Return [X, Y] of the center of cell containing provided text 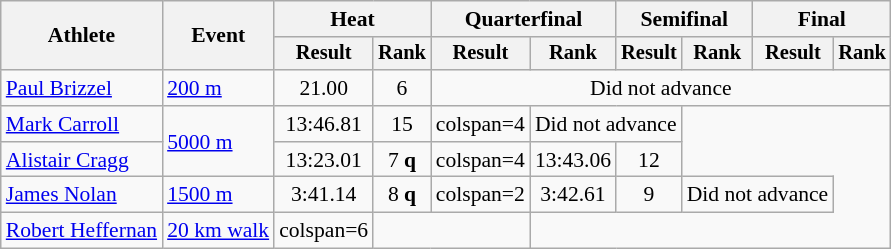
6 [402, 88]
3:41.14 [324, 195]
13:46.81 [324, 124]
9 [649, 195]
5000 m [218, 142]
20 km walk [218, 231]
8 q [402, 195]
13:43.06 [573, 160]
Semifinal [684, 19]
15 [402, 124]
James Nolan [82, 195]
Event [218, 36]
1500 m [218, 195]
Robert Heffernan [82, 231]
21.00 [324, 88]
3:42.61 [573, 195]
Mark Carroll [82, 124]
Quarterfinal [524, 19]
Heat [352, 19]
Final [822, 19]
Athlete [82, 36]
13:23.01 [324, 160]
Alistair Cragg [82, 160]
12 [649, 160]
Paul Brizzel [82, 88]
7 q [402, 160]
colspan=6 [324, 231]
200 m [218, 88]
colspan=2 [480, 195]
